From the cell containing the given text, extract its center point as [X, Y] coordinate. 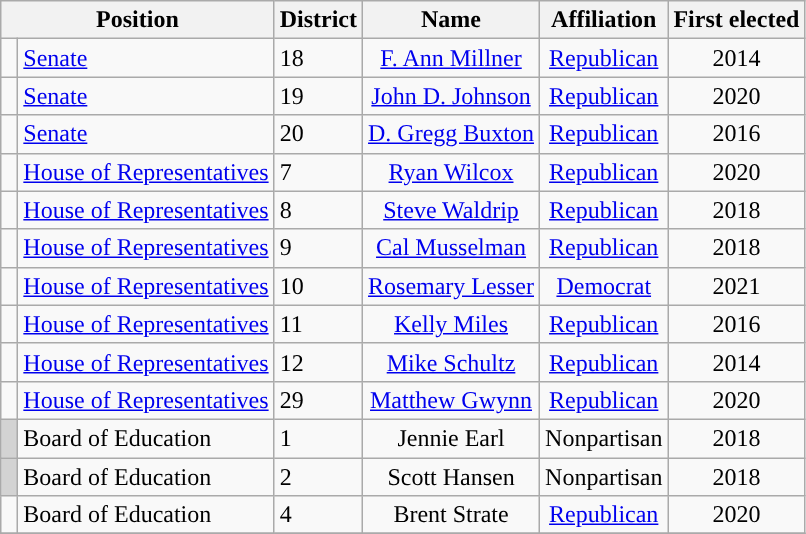
1 [318, 438]
8 [318, 210]
11 [318, 324]
Matthew Gwynn [452, 400]
10 [318, 286]
20 [318, 134]
9 [318, 248]
Ryan Wilcox [452, 172]
Cal Musselman [452, 248]
District [318, 20]
Kelly Miles [452, 324]
Rosemary Lesser [452, 286]
Brent Strate [452, 515]
7 [318, 172]
F. Ann Millner [452, 58]
Democrat [604, 286]
Steve Waldrip [452, 210]
Position [138, 20]
Scott Hansen [452, 477]
29 [318, 400]
18 [318, 58]
2021 [736, 286]
Mike Schultz [452, 362]
Jennie Earl [452, 438]
2 [318, 477]
12 [318, 362]
First elected [736, 20]
4 [318, 515]
D. Gregg Buxton [452, 134]
John D. Johnson [452, 96]
Name [452, 20]
Affiliation [604, 20]
19 [318, 96]
